Identify which cell holds the provided text, then report its (x, y) central coordinate. 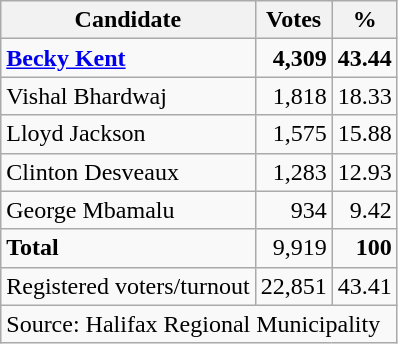
4,309 (294, 58)
Source: Halifax Regional Municipality (199, 324)
43.44 (364, 58)
43.41 (364, 286)
Clinton Desveaux (128, 172)
George Mbamalu (128, 210)
15.88 (364, 134)
1,575 (294, 134)
100 (364, 248)
Votes (294, 20)
Becky Kent (128, 58)
9.42 (364, 210)
9,919 (294, 248)
Total (128, 248)
22,851 (294, 286)
1,283 (294, 172)
934 (294, 210)
Candidate (128, 20)
18.33 (364, 96)
Registered voters/turnout (128, 286)
Lloyd Jackson (128, 134)
Vishal Bhardwaj (128, 96)
1,818 (294, 96)
% (364, 20)
12.93 (364, 172)
